For the text-containing cell, return its midpoint in (x, y) coordinate format. 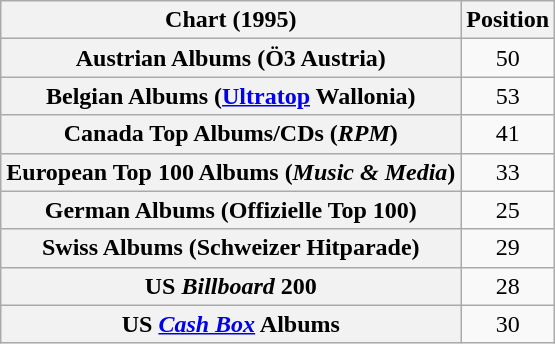
28 (508, 286)
Position (508, 20)
41 (508, 134)
29 (508, 248)
30 (508, 324)
German Albums (Offizielle Top 100) (231, 210)
50 (508, 58)
33 (508, 172)
Canada Top Albums/CDs (RPM) (231, 134)
US Cash Box Albums (231, 324)
European Top 100 Albums (Music & Media) (231, 172)
Austrian Albums (Ö3 Austria) (231, 58)
Belgian Albums (Ultratop Wallonia) (231, 96)
Chart (1995) (231, 20)
US Billboard 200 (231, 286)
Swiss Albums (Schweizer Hitparade) (231, 248)
25 (508, 210)
53 (508, 96)
